From the cell containing the given text, extract its center point as (X, Y) coordinate. 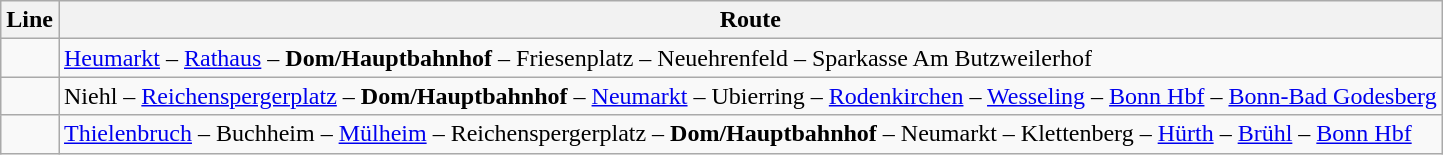
Heumarkt – Rathaus – Dom/Hauptbahnhof – Friesenplatz – Neuehrenfeld – Sparkasse Am Butzweilerhof (750, 58)
Route (750, 20)
Thielenbruch – Buchheim – Mülheim – Reichenspergerplatz – Dom/Hauptbahnhof – Neumarkt – Klettenberg – Hürth – Brühl – Bonn Hbf (750, 134)
Niehl – Reichenspergerplatz – Dom/Hauptbahnhof – Neumarkt – Ubierring – Rodenkirchen – Wesseling – Bonn Hbf – Bonn-Bad Godesberg (750, 96)
Line (30, 20)
